Scan for the cell matching the given text and deliver its (x, y) coordinate at center. 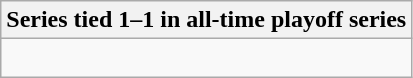
Series tied 1–1 in all-time playoff series (206, 20)
